Return [X, Y] of the center of cell containing provided text 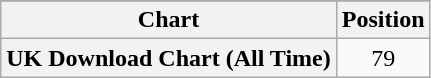
UK Download Chart (All Time) [169, 58]
79 [383, 58]
Position [383, 20]
Chart [169, 20]
